Provide the (x, y) coordinate of the cell's center where the given text is located.  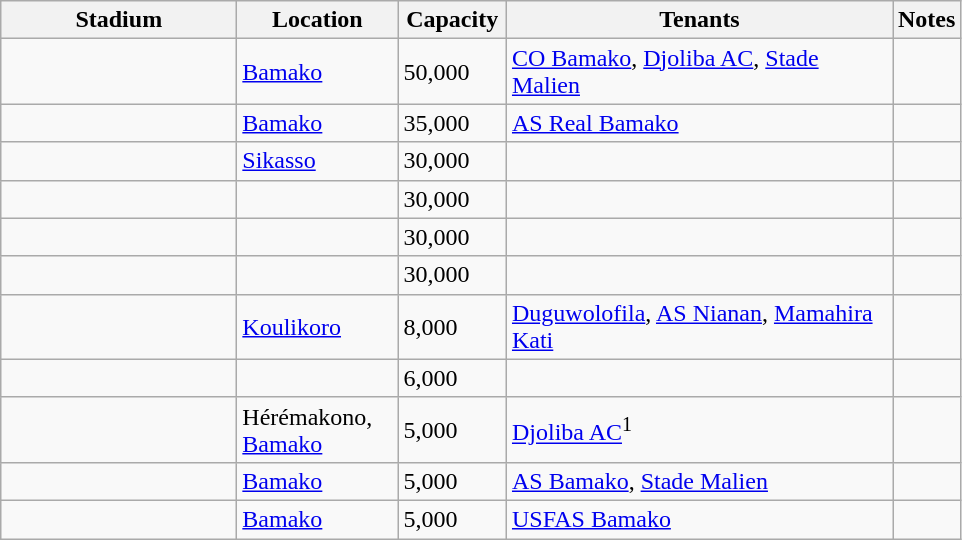
Location (318, 20)
Duguwolofila, AS Nianan, Mamahira Kati (699, 326)
CO Bamako, Djoliba AC, Stade Malien (699, 72)
Hérémakono, Bamako (318, 430)
AS Real Bamako (699, 123)
Stadium (119, 20)
50,000 (452, 72)
Notes (926, 20)
35,000 (452, 123)
USFAS Bamako (699, 519)
Djoliba AC1 (699, 430)
AS Bamako, Stade Malien (699, 481)
6,000 (452, 378)
Tenants (699, 20)
8,000 (452, 326)
Sikasso (318, 161)
Capacity (452, 20)
Koulikoro (318, 326)
